Determine the (X, Y) coordinate at the center of the cell enclosing the given text.  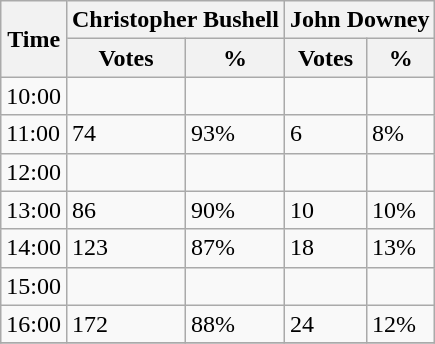
8% (401, 134)
12% (401, 324)
6 (325, 134)
14:00 (34, 248)
13% (401, 248)
10:00 (34, 96)
74 (126, 134)
10 (325, 210)
123 (126, 248)
11:00 (34, 134)
87% (234, 248)
86 (126, 210)
John Downey (359, 20)
15:00 (34, 286)
16:00 (34, 324)
88% (234, 324)
18 (325, 248)
24 (325, 324)
90% (234, 210)
93% (234, 134)
Time (34, 39)
Christopher Bushell (175, 20)
13:00 (34, 210)
12:00 (34, 172)
10% (401, 210)
172 (126, 324)
